Detect which cell encompasses the target text, then output its [x, y] center coordinate. 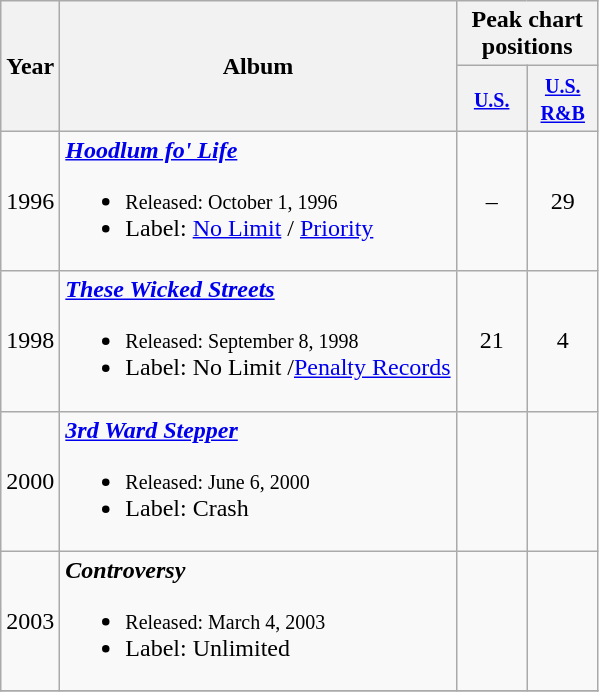
1996 [30, 201]
These Wicked StreetsReleased: September 8, 1998Label: No Limit /Penalty Records [258, 341]
Hoodlum fo' LifeReleased: October 1, 1996Label: No Limit / Priority [258, 201]
U.S. [492, 98]
21 [492, 341]
ControversyReleased: March 4, 2003Label: Unlimited [258, 621]
U.S. R&B [562, 98]
Year [30, 66]
– [492, 201]
2003 [30, 621]
3rd Ward StepperReleased: June 6, 2000Label: Crash [258, 481]
Album [258, 66]
4 [562, 341]
Peak chart positions [527, 34]
29 [562, 201]
1998 [30, 341]
2000 [30, 481]
